Identify which cell holds the provided text, then report its (x, y) central coordinate. 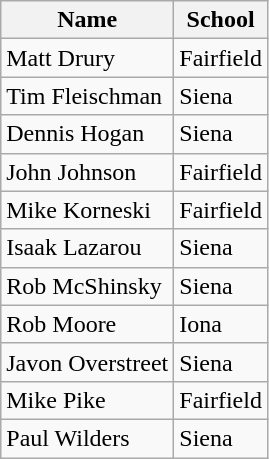
Rob McShinsky (88, 286)
Isaak Lazarou (88, 248)
Mike Pike (88, 400)
School (221, 20)
Matt Drury (88, 58)
Dennis Hogan (88, 134)
Rob Moore (88, 324)
Name (88, 20)
Iona (221, 324)
Mike Korneski (88, 210)
Tim Fleischman (88, 96)
John Johnson (88, 172)
Paul Wilders (88, 438)
Javon Overstreet (88, 362)
